Identify which cell holds the provided text, then report its (x, y) central coordinate. 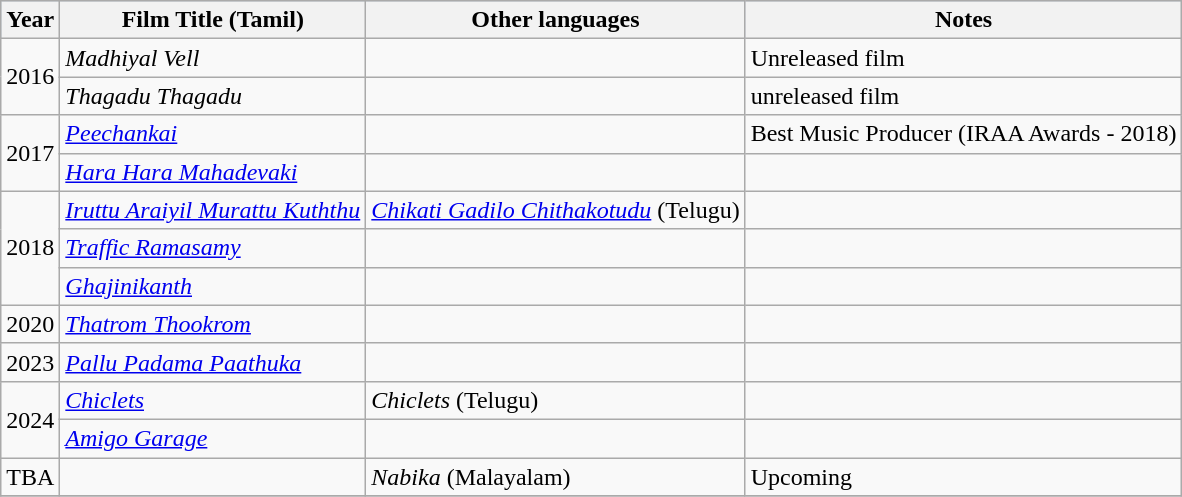
2016 (30, 77)
Pallu Padama Paathuka (213, 362)
Hara Hara Mahadevaki (213, 172)
Amigo Garage (213, 438)
Thagadu Thagadu (213, 96)
Year (30, 20)
Best Music Producer (IRAA Awards - 2018) (964, 134)
unreleased film (964, 96)
Chiclets (213, 400)
Peechankai (213, 134)
TBA (30, 477)
2017 (30, 153)
Traffic Ramasamy (213, 248)
Film Title (Tamil) (213, 20)
Madhiyal Vell (213, 58)
Notes (964, 20)
2018 (30, 248)
2024 (30, 419)
Chiclets (Telugu) (556, 400)
Ghajinikanth (213, 286)
Nabika (Malayalam) (556, 477)
Thatrom Thookrom (213, 324)
Other languages (556, 20)
Iruttu Araiyil Murattu Kuththu (213, 210)
2020 (30, 324)
Unreleased film (964, 58)
2023 (30, 362)
Upcoming (964, 477)
Chikati Gadilo Chithakotudu (Telugu) (556, 210)
